For the text-containing cell, return its midpoint in [X, Y] coordinate format. 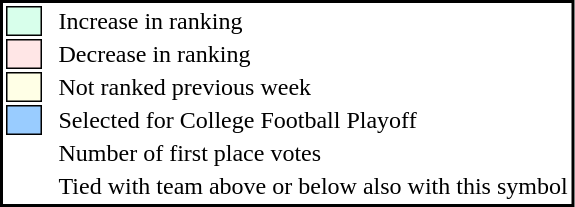
Selected for College Football Playoff [313, 120]
Tied with team above or below also with this symbol [313, 186]
Decrease in ranking [313, 54]
Increase in ranking [313, 21]
Number of first place votes [313, 153]
Not ranked previous week [313, 87]
